Locate the cell with the specified text and output its (X, Y) center coordinate. 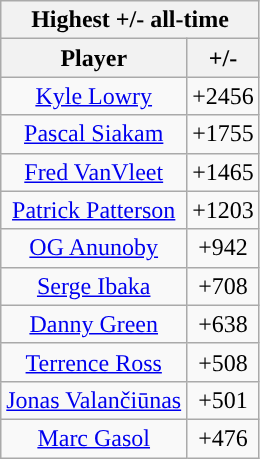
+708 (224, 286)
+638 (224, 324)
+476 (224, 438)
Terrence Ross (94, 362)
Player (94, 58)
Marc Gasol (94, 438)
OG Anunoby (94, 248)
Fred VanVleet (94, 172)
+1755 (224, 134)
Danny Green (94, 324)
+/- (224, 58)
Kyle Lowry (94, 96)
+942 (224, 248)
Jonas Valančiūnas (94, 400)
+501 (224, 400)
+1465 (224, 172)
Highest +/- all-time (130, 20)
+1203 (224, 210)
Patrick Patterson (94, 210)
+2456 (224, 96)
+508 (224, 362)
Serge Ibaka (94, 286)
Pascal Siakam (94, 134)
